Return the (X, Y) coordinate for the center point of the cell that contains the specified text.  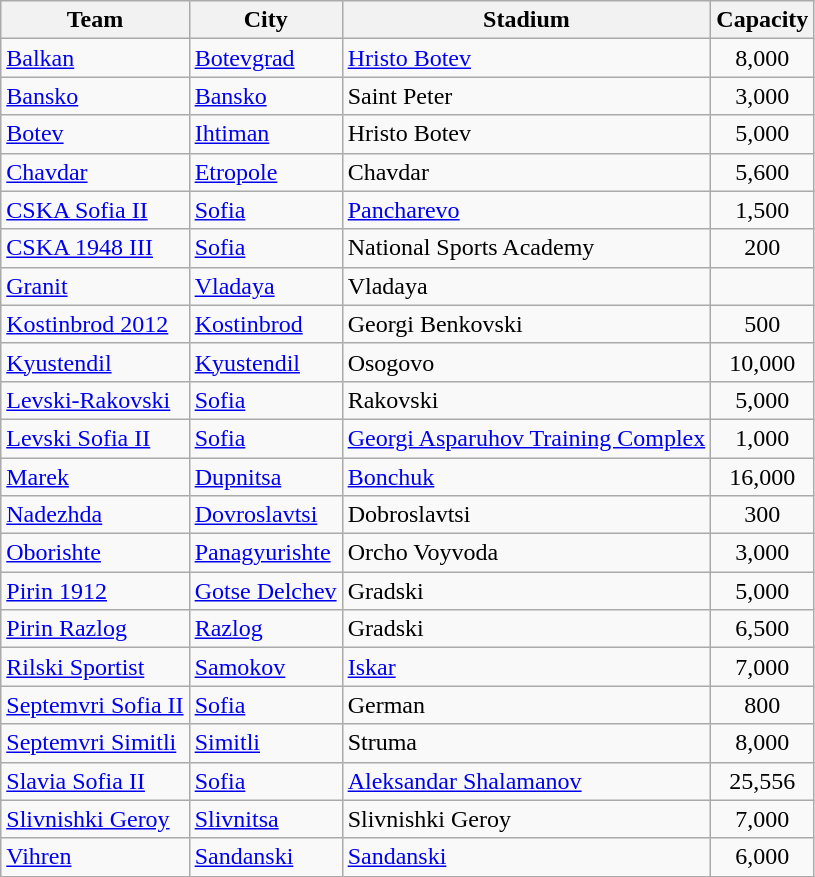
Samokov (266, 667)
Oborishte (95, 553)
Slivnitsa (266, 819)
Botev (95, 134)
Saint Peter (526, 96)
1,000 (762, 438)
Nadezhda (95, 515)
Orcho Voyvoda (526, 553)
1,500 (762, 210)
10,000 (762, 362)
Levski Sofia II (95, 438)
Ihtiman (266, 134)
Iskar (526, 667)
Pancharevo (526, 210)
Struma (526, 743)
Septemvri Sofia II (95, 705)
Rilski Sportist (95, 667)
Etropole (266, 172)
CSKA Sofia II (95, 210)
Dovroslavtsi (266, 515)
Dobroslavtsi (526, 515)
Panagyurishte (266, 553)
Pirin Razlog (95, 629)
Kostinbrod (266, 324)
Stadium (526, 20)
Aleksandar Shalamanov (526, 781)
Botevgrad (266, 58)
National Sports Academy (526, 248)
Osogovo (526, 362)
Levski-Rakovski (95, 400)
Granit (95, 286)
Gotse Delchev (266, 591)
City (266, 20)
Vihren (95, 857)
Septemvri Simitli (95, 743)
Dupnitsa (266, 477)
Slavia Sofia II (95, 781)
Team (95, 20)
Kostinbrod 2012 (95, 324)
16,000 (762, 477)
German (526, 705)
CSKA 1948 III (95, 248)
6,500 (762, 629)
Georgi Benkovski (526, 324)
Rakovski (526, 400)
Marek (95, 477)
500 (762, 324)
Simitli (266, 743)
200 (762, 248)
5,600 (762, 172)
Bonchuk (526, 477)
Balkan (95, 58)
800 (762, 705)
300 (762, 515)
Georgi Asparuhov Training Complex (526, 438)
Razlog (266, 629)
Pirin 1912 (95, 591)
6,000 (762, 857)
25,556 (762, 781)
Capacity (762, 20)
